Scan for the cell matching the given text and deliver its [x, y] coordinate at center. 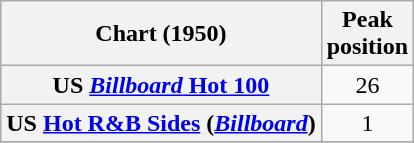
26 [367, 85]
Peakposition [367, 34]
1 [367, 123]
US Billboard Hot 100 [161, 85]
US Hot R&B Sides (Billboard) [161, 123]
Chart (1950) [161, 34]
